Capture the cell that displays the provided text and extract its [X, Y] central coordinate. 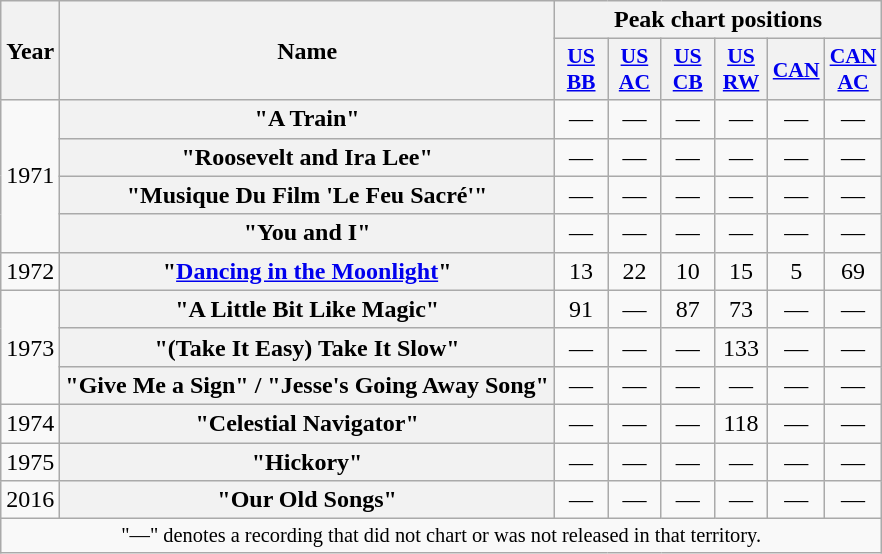
87 [688, 309]
Year [30, 50]
"A Little Bit Like Magic" [308, 309]
US AC [634, 70]
"Dancing in the Moonlight" [308, 271]
73 [740, 309]
US RW [740, 70]
CAN [796, 70]
Peak chart positions [718, 20]
10 [688, 271]
US BB [580, 70]
1974 [30, 423]
"(Take It Easy) Take It Slow" [308, 347]
"Give Me a Sign" / "Jesse's Going Away Song" [308, 385]
1972 [30, 271]
"—" denotes a recording that did not chart or was not released in that territory. [442, 536]
15 [740, 271]
69 [854, 271]
1973 [30, 347]
2016 [30, 500]
"You and I" [308, 233]
"Hickory" [308, 461]
"Our Old Songs" [308, 500]
"A Train" [308, 119]
1971 [30, 176]
US CB [688, 70]
"Celestial Navigator" [308, 423]
22 [634, 271]
1975 [30, 461]
"Roosevelt and Ira Lee" [308, 157]
CAN AC [854, 70]
"Musique Du Film 'Le Feu Sacré'" [308, 195]
133 [740, 347]
Name [308, 50]
13 [580, 271]
91 [580, 309]
118 [740, 423]
5 [796, 271]
